Pinpoint the cell where the given text exists, returning its (X, Y) midpoint coordinate. 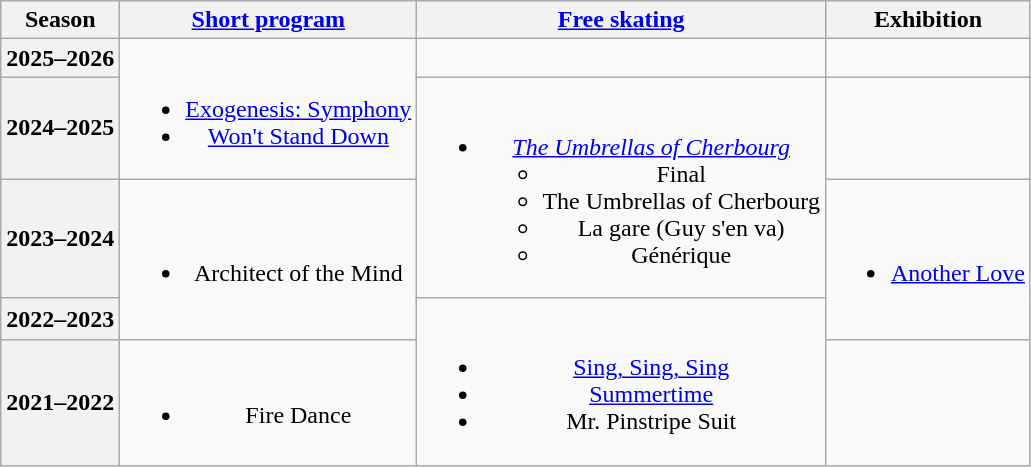
Fire Dance (268, 402)
Architect of the Mind (268, 260)
Season (60, 20)
Short program (268, 20)
2024–2025 (60, 128)
Free skating (622, 20)
The Umbrellas of Cherbourg Final The Umbrellas of Cherbourg La gare (Guy s'en va) Générique (622, 188)
2025–2026 (60, 58)
Exogenesis: Symphony Won't Stand Down (268, 109)
Another Love (928, 260)
Sing, Sing, Sing Summertime Mr. Pinstripe Suit (622, 382)
2022–2023 (60, 319)
Exhibition (928, 20)
2023–2024 (60, 238)
2021–2022 (60, 402)
